Extract the [X, Y] coordinate from the center of the cell holding the provided text.  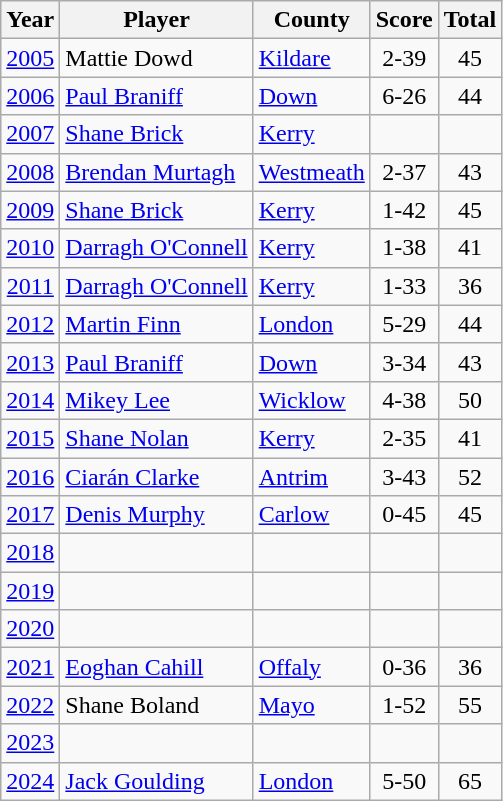
Jack Goulding [156, 781]
4-38 [404, 400]
Wicklow [312, 400]
Westmeath [312, 172]
1-38 [404, 248]
2018 [30, 553]
Martin Finn [156, 324]
1-33 [404, 286]
50 [470, 400]
Denis Murphy [156, 515]
0-36 [404, 667]
Year [30, 20]
2010 [30, 248]
52 [470, 477]
2013 [30, 362]
2015 [30, 438]
2011 [30, 286]
2022 [30, 705]
Shane Nolan [156, 438]
5-29 [404, 324]
3-34 [404, 362]
Mattie Dowd [156, 58]
2012 [30, 324]
Player [156, 20]
2021 [30, 667]
2014 [30, 400]
6-26 [404, 96]
County [312, 20]
2020 [30, 629]
Eoghan Cahill [156, 667]
2007 [30, 134]
0-45 [404, 515]
2-37 [404, 172]
Shane Boland [156, 705]
Score [404, 20]
Brendan Murtagh [156, 172]
3-43 [404, 477]
2008 [30, 172]
Total [470, 20]
Mayo [312, 705]
Ciarán Clarke [156, 477]
2016 [30, 477]
2006 [30, 96]
2024 [30, 781]
Mikey Lee [156, 400]
Offaly [312, 667]
2-35 [404, 438]
65 [470, 781]
2017 [30, 515]
Kildare [312, 58]
2-39 [404, 58]
1-52 [404, 705]
2023 [30, 743]
Carlow [312, 515]
55 [470, 705]
2019 [30, 591]
5-50 [404, 781]
Antrim [312, 477]
2005 [30, 58]
2009 [30, 210]
1-42 [404, 210]
